Locate the cell with the specified text and output its (X, Y) center coordinate. 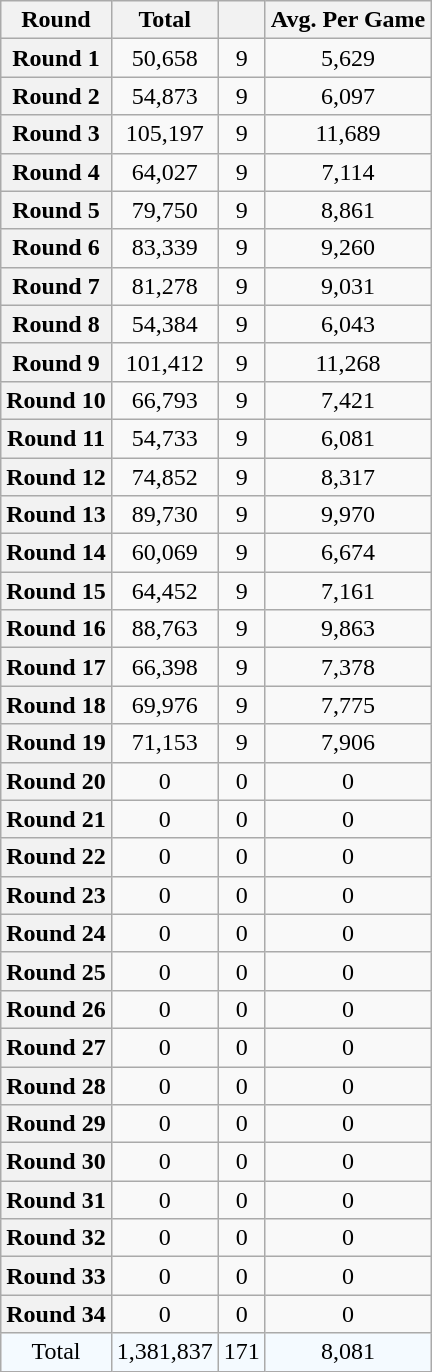
7,161 (348, 591)
54,733 (164, 438)
Round 8 (56, 324)
Round 17 (56, 667)
Round 29 (56, 1124)
Round 27 (56, 1047)
Avg. Per Game (348, 20)
Round 12 (56, 477)
171 (242, 1352)
Round 31 (56, 1200)
Round 21 (56, 819)
64,027 (164, 172)
6,081 (348, 438)
101,412 (164, 362)
11,268 (348, 362)
Round 3 (56, 134)
9,260 (348, 248)
Round 15 (56, 591)
Round 6 (56, 248)
9,031 (348, 286)
7,114 (348, 172)
9,970 (348, 515)
83,339 (164, 248)
Round 11 (56, 438)
7,906 (348, 743)
Round 25 (56, 971)
Round 14 (56, 553)
79,750 (164, 210)
Round 13 (56, 515)
9,863 (348, 629)
Round 7 (56, 286)
54,384 (164, 324)
Round 16 (56, 629)
50,658 (164, 58)
Round 28 (56, 1085)
6,097 (348, 96)
64,452 (164, 591)
54,873 (164, 96)
Round 18 (56, 705)
5,629 (348, 58)
Round 32 (56, 1238)
11,689 (348, 134)
8,861 (348, 210)
88,763 (164, 629)
Round 20 (56, 781)
66,398 (164, 667)
7,775 (348, 705)
8,081 (348, 1352)
Round 22 (56, 857)
Round 19 (56, 743)
Round 30 (56, 1162)
Round 34 (56, 1314)
60,069 (164, 553)
6,043 (348, 324)
Round 33 (56, 1276)
Round 23 (56, 895)
Round 1 (56, 58)
7,378 (348, 667)
Round 9 (56, 362)
81,278 (164, 286)
6,674 (348, 553)
Round 24 (56, 933)
66,793 (164, 400)
Round 4 (56, 172)
Round 10 (56, 400)
Round 2 (56, 96)
Round 5 (56, 210)
Round (56, 20)
69,976 (164, 705)
1,381,837 (164, 1352)
74,852 (164, 477)
71,153 (164, 743)
105,197 (164, 134)
89,730 (164, 515)
Round 26 (56, 1009)
7,421 (348, 400)
8,317 (348, 477)
